Return [x, y] of the center of cell containing provided text 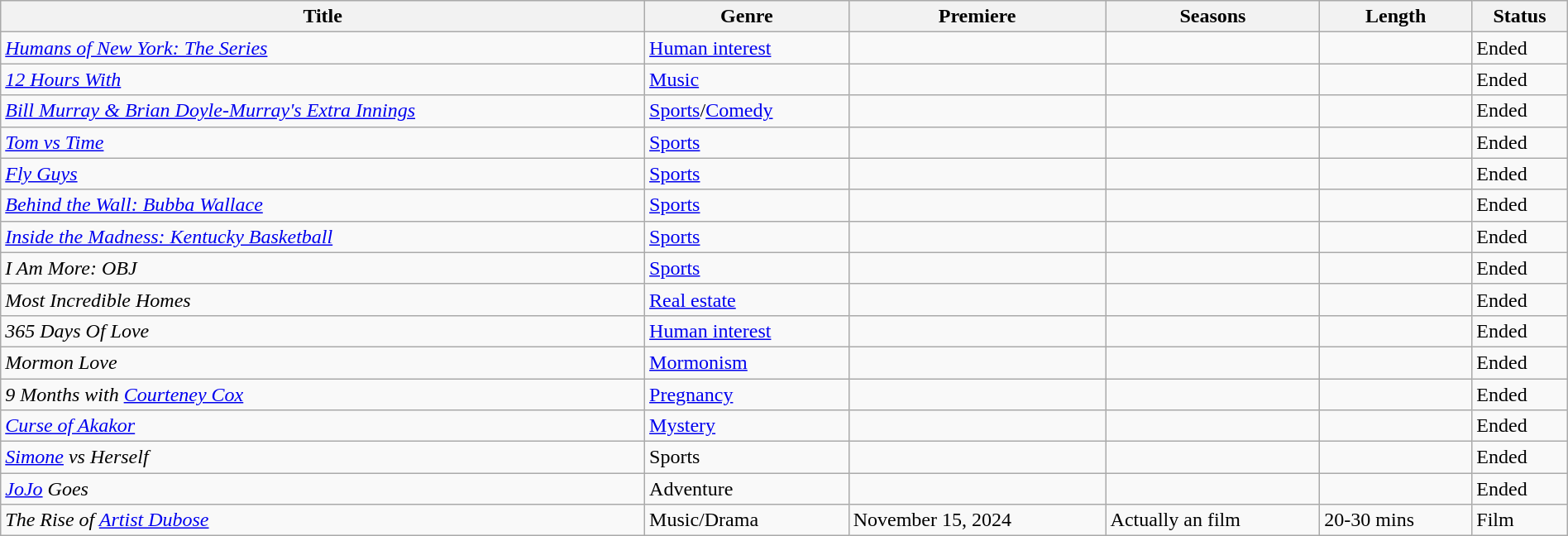
Curse of Akakor [323, 426]
Music/Drama [748, 520]
JoJo Goes [323, 489]
Pregnancy [748, 395]
Actually an film [1212, 520]
Sports/Comedy [748, 111]
November 15, 2024 [978, 520]
Behind the Wall: Bubba Wallace [323, 205]
I Am More: OBJ [323, 268]
Premiere [978, 17]
Humans of New York: The Series [323, 48]
Real estate [748, 299]
Bill Murray & Brian Doyle-Murray's Extra Innings [323, 111]
Status [1520, 17]
Film [1520, 520]
Length [1396, 17]
The Rise of Artist Dubose [323, 520]
12 Hours With [323, 79]
Fly Guys [323, 174]
Music [748, 79]
Tom vs Time [323, 142]
Mormon Love [323, 362]
20-30 mins [1396, 520]
365 Days Of Love [323, 331]
Most Incredible Homes [323, 299]
Seasons [1212, 17]
Mormonism [748, 362]
Simone vs Herself [323, 457]
9 Months with Courteney Cox [323, 395]
Genre [748, 17]
Adventure [748, 489]
Inside the Madness: Kentucky Basketball [323, 237]
Title [323, 17]
Mystery [748, 426]
